Search for the cell housing the specified text and yield its [x, y] center coordinate. 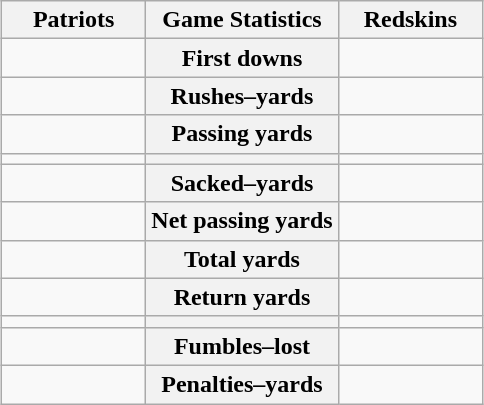
Patriots [73, 20]
Total yards [242, 259]
Passing yards [242, 134]
Fumbles–lost [242, 346]
Return yards [242, 297]
Net passing yards [242, 221]
Redskins [410, 20]
Rushes–yards [242, 96]
First downs [242, 58]
Penalties–yards [242, 384]
Sacked–yards [242, 183]
Game Statistics [242, 20]
